Identify which cell holds the provided text, then report its (X, Y) central coordinate. 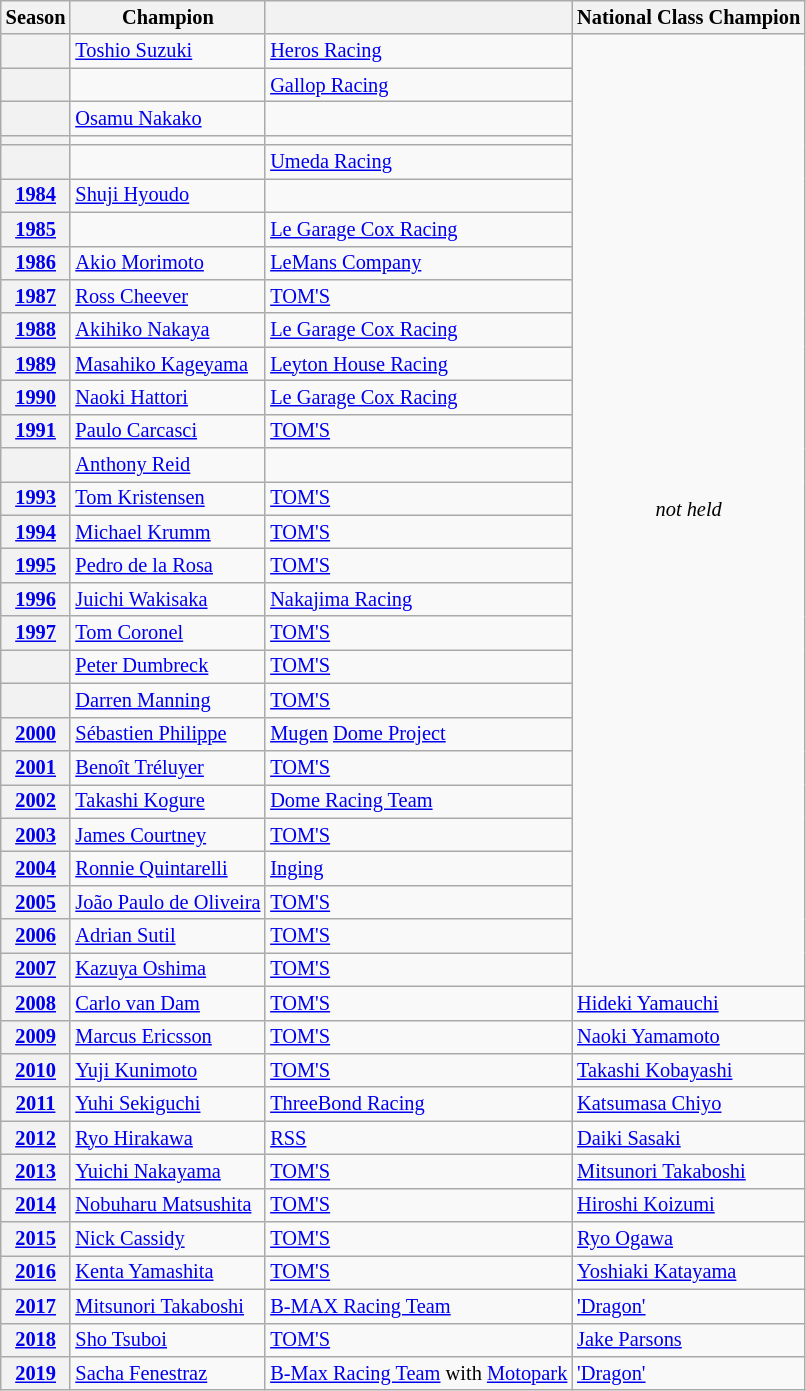
1993 (36, 498)
2001 (36, 767)
Daiki Sasaki (688, 1138)
2013 (36, 1171)
Naoki Yamamoto (688, 1037)
2011 (36, 1104)
Season (36, 17)
Mugen Dome Project (418, 734)
Tom Coronel (168, 633)
1986 (36, 263)
Gallop Racing (418, 85)
Shuji Hyoudo (168, 195)
B-MAX Racing Team (418, 1306)
Yuichi Nakayama (168, 1171)
João Paulo de Oliveira (168, 902)
Ross Cheever (168, 296)
Darren Manning (168, 700)
Champion (168, 17)
2006 (36, 936)
Ryo Hirakawa (168, 1138)
Ronnie Quintarelli (168, 868)
RSS (418, 1138)
2009 (36, 1037)
1997 (36, 633)
2008 (36, 1003)
Paulo Carcasci (168, 431)
Takashi Kobayashi (688, 1070)
1996 (36, 599)
Marcus Ericsson (168, 1037)
1984 (36, 195)
Anthony Reid (168, 465)
2018 (36, 1340)
Kenta Yamashita (168, 1272)
2003 (36, 835)
2016 (36, 1272)
Yuhi Sekiguchi (168, 1104)
Akio Morimoto (168, 263)
1988 (36, 330)
2015 (36, 1239)
Naoki Hattori (168, 397)
Osamu Nakako (168, 118)
Pedro de la Rosa (168, 565)
1994 (36, 532)
2007 (36, 969)
Peter Dumbreck (168, 666)
Sébastien Philippe (168, 734)
Hideki Yamauchi (688, 1003)
Leyton House Racing (418, 364)
Akihiko Nakaya (168, 330)
2000 (36, 734)
Yoshiaki Katayama (688, 1272)
Nobuharu Matsushita (168, 1205)
Sho Tsuboi (168, 1340)
Inging (418, 868)
2004 (36, 868)
1987 (36, 296)
Carlo van Dam (168, 1003)
B-Max Racing Team with Motopark (418, 1373)
Katsumasa Chiyo (688, 1104)
2012 (36, 1138)
Dome Racing Team (418, 801)
2010 (36, 1070)
2002 (36, 801)
Juichi Wakisaka (168, 599)
2017 (36, 1306)
1990 (36, 397)
Jake Parsons (688, 1340)
Umeda Racing (418, 162)
Yuji Kunimoto (168, 1070)
Nick Cassidy (168, 1239)
Kazuya Oshima (168, 969)
Takashi Kogure (168, 801)
ThreeBond Racing (418, 1104)
Sacha Fenestraz (168, 1373)
2019 (36, 1373)
Ryo Ogawa (688, 1239)
2014 (36, 1205)
Adrian Sutil (168, 936)
1985 (36, 229)
Hiroshi Koizumi (688, 1205)
1991 (36, 431)
2005 (36, 902)
Masahiko Kageyama (168, 364)
1989 (36, 364)
Benoît Tréluyer (168, 767)
Heros Racing (418, 51)
Toshio Suzuki (168, 51)
National Class Champion (688, 17)
Tom Kristensen (168, 498)
not held (688, 510)
James Courtney (168, 835)
LeMans Company (418, 263)
1995 (36, 565)
Michael Krumm (168, 532)
Nakajima Racing (418, 599)
